Find where the given text appears and provide that cell's center as (x, y) coordinate. 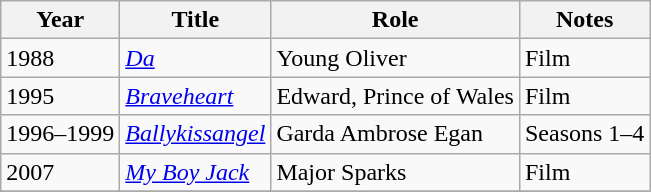
Da (196, 58)
Role (396, 20)
Edward, Prince of Wales (396, 96)
My Boy Jack (196, 172)
Major Sparks (396, 172)
Ballykissangel (196, 134)
1995 (60, 96)
Braveheart (196, 96)
2007 (60, 172)
Young Oliver (396, 58)
Title (196, 20)
1996–1999 (60, 134)
Notes (584, 20)
1988 (60, 58)
Year (60, 20)
Seasons 1–4 (584, 134)
Garda Ambrose Egan (396, 134)
